Locate the cell with the specified text and output its [x, y] center coordinate. 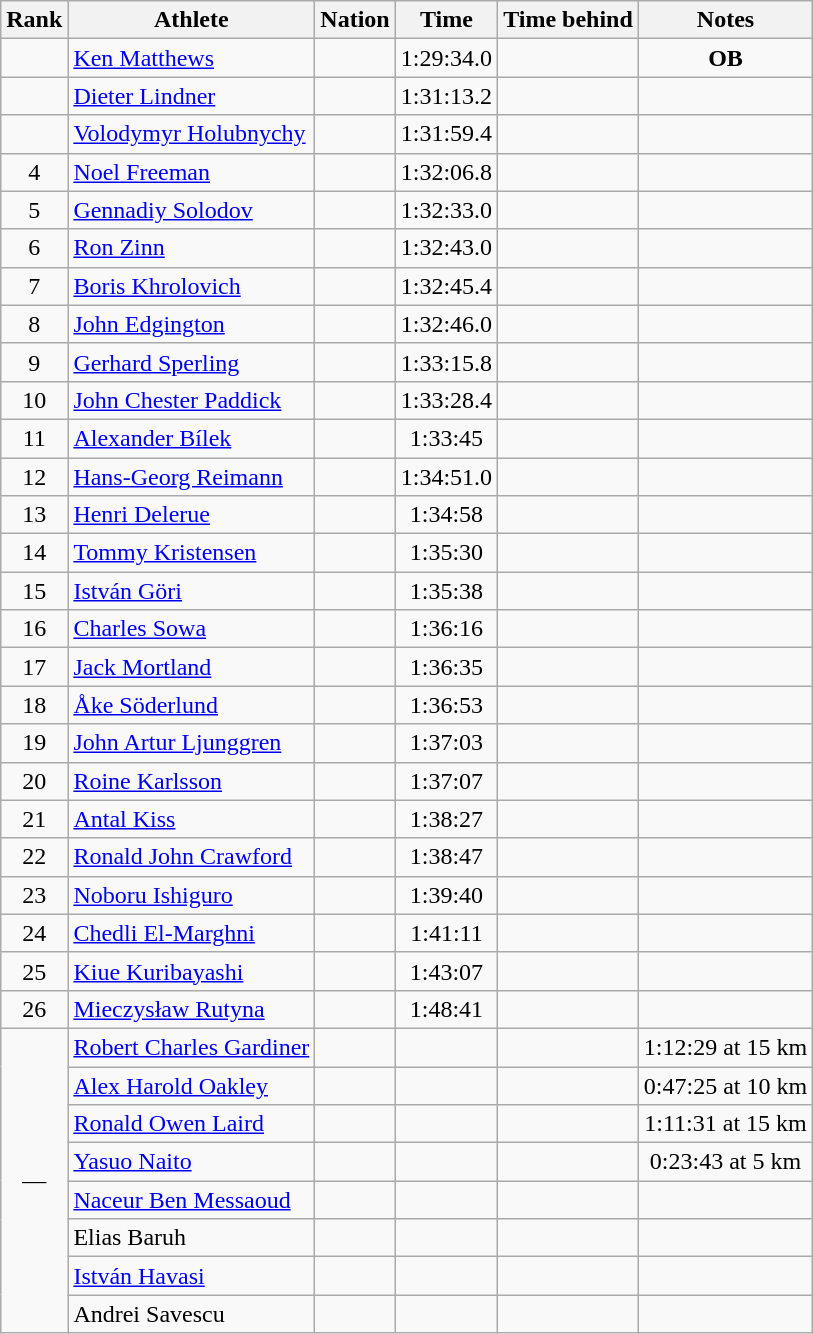
1:35:30 [446, 553]
Time behind [568, 20]
Chedli El-Marghni [192, 933]
8 [34, 324]
1:43:07 [446, 971]
John Artur Ljunggren [192, 743]
12 [34, 477]
Naceur Ben Messaoud [192, 1200]
1:32:06.8 [446, 172]
1:32:45.4 [446, 286]
1:34:58 [446, 515]
24 [34, 933]
Ken Matthews [192, 58]
5 [34, 210]
1:35:38 [446, 591]
1:37:03 [446, 743]
Gennadiy Solodov [192, 210]
1:29:34.0 [446, 58]
Noel Freeman [192, 172]
1:36:35 [446, 667]
Hans-Georg Reimann [192, 477]
Gerhard Sperling [192, 362]
Notes [725, 20]
Yasuo Naito [192, 1162]
István Havasi [192, 1276]
4 [34, 172]
22 [34, 857]
Tommy Kristensen [192, 553]
Noboru Ishiguro [192, 895]
1:48:41 [446, 1009]
11 [34, 438]
16 [34, 629]
0:47:25 at 10 km [725, 1085]
1:41:11 [446, 933]
23 [34, 895]
20 [34, 781]
Åke Söderlund [192, 705]
1:32:46.0 [446, 324]
John Chester Paddick [192, 400]
Kiue Kuribayashi [192, 971]
Boris Khrolovich [192, 286]
John Edgington [192, 324]
Rank [34, 20]
1:33:45 [446, 438]
Nation [355, 20]
14 [34, 553]
18 [34, 705]
OB [725, 58]
Alex Harold Oakley [192, 1085]
Henri Delerue [192, 515]
1:32:43.0 [446, 248]
19 [34, 743]
1:34:51.0 [446, 477]
Roine Karlsson [192, 781]
Alexander Bílek [192, 438]
1:33:28.4 [446, 400]
Time [446, 20]
Ron Zinn [192, 248]
1:39:40 [446, 895]
0:23:43 at 5 km [725, 1162]
1:36:16 [446, 629]
1:12:29 at 15 km [725, 1047]
26 [34, 1009]
Elias Baruh [192, 1238]
Jack Mortland [192, 667]
1:37:07 [446, 781]
Ronald John Crawford [192, 857]
1:33:15.8 [446, 362]
1:32:33.0 [446, 210]
1:31:59.4 [446, 134]
1:38:27 [446, 819]
1:36:53 [446, 705]
Charles Sowa [192, 629]
10 [34, 400]
21 [34, 819]
1:38:47 [446, 857]
— [34, 1180]
Antal Kiss [192, 819]
17 [34, 667]
25 [34, 971]
9 [34, 362]
Volodymyr Holubnychy [192, 134]
6 [34, 248]
15 [34, 591]
13 [34, 515]
Mieczysław Rutyna [192, 1009]
Ronald Owen Laird [192, 1124]
Robert Charles Gardiner [192, 1047]
1:31:13.2 [446, 96]
Athlete [192, 20]
1:11:31 at 15 km [725, 1124]
Dieter Lindner [192, 96]
Andrei Savescu [192, 1314]
István Göri [192, 591]
7 [34, 286]
